Determine the [X, Y] coordinate at the center of the cell enclosing the given text.  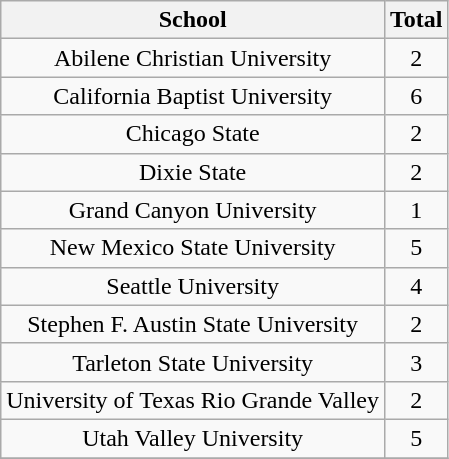
3 [417, 362]
Dixie State [193, 172]
Tarleton State University [193, 362]
4 [417, 286]
Chicago State [193, 134]
Abilene Christian University [193, 58]
Stephen F. Austin State University [193, 324]
Grand Canyon University [193, 210]
1 [417, 210]
Utah Valley University [193, 438]
School [193, 20]
Seattle University [193, 286]
California Baptist University [193, 96]
6 [417, 96]
University of Texas Rio Grande Valley [193, 400]
Total [417, 20]
New Mexico State University [193, 248]
